Output the [X, Y] coordinate of the center of the cell containing the given text.  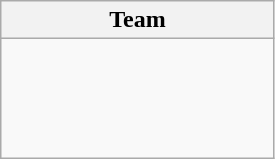
Team [138, 20]
